Extract the (X, Y) coordinate from the center of the cell holding the provided text.  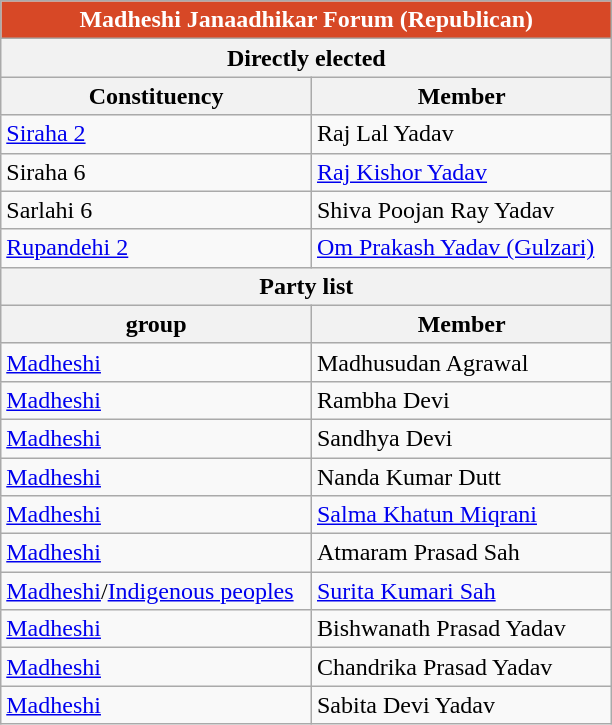
Sandhya Devi (461, 438)
Raj Lal Yadav (461, 134)
Siraha 6 (156, 172)
Madheshi Janaadhikar Forum (Republican) (306, 20)
Party list (306, 286)
Rupandehi 2 (156, 248)
Rambha Devi (461, 400)
Bishwanath Prasad Yadav (461, 629)
Directly elected (306, 58)
Nanda Kumar Dutt (461, 477)
Madhusudan Agrawal (461, 362)
Raj Kishor Yadav (461, 172)
Atmaram Prasad Sah (461, 553)
Om Prakash Yadav (Gulzari) (461, 248)
Surita Kumari Sah (461, 591)
Shiva Poojan Ray Yadav (461, 210)
Madheshi/Indigenous peoples (156, 591)
Sarlahi 6 (156, 210)
Sabita Devi Yadav (461, 705)
Constituency (156, 96)
group (156, 324)
Salma Khatun Miqrani (461, 515)
Siraha 2 (156, 134)
Chandrika Prasad Yadav (461, 667)
